Capture the cell that displays the provided text and extract its [x, y] central coordinate. 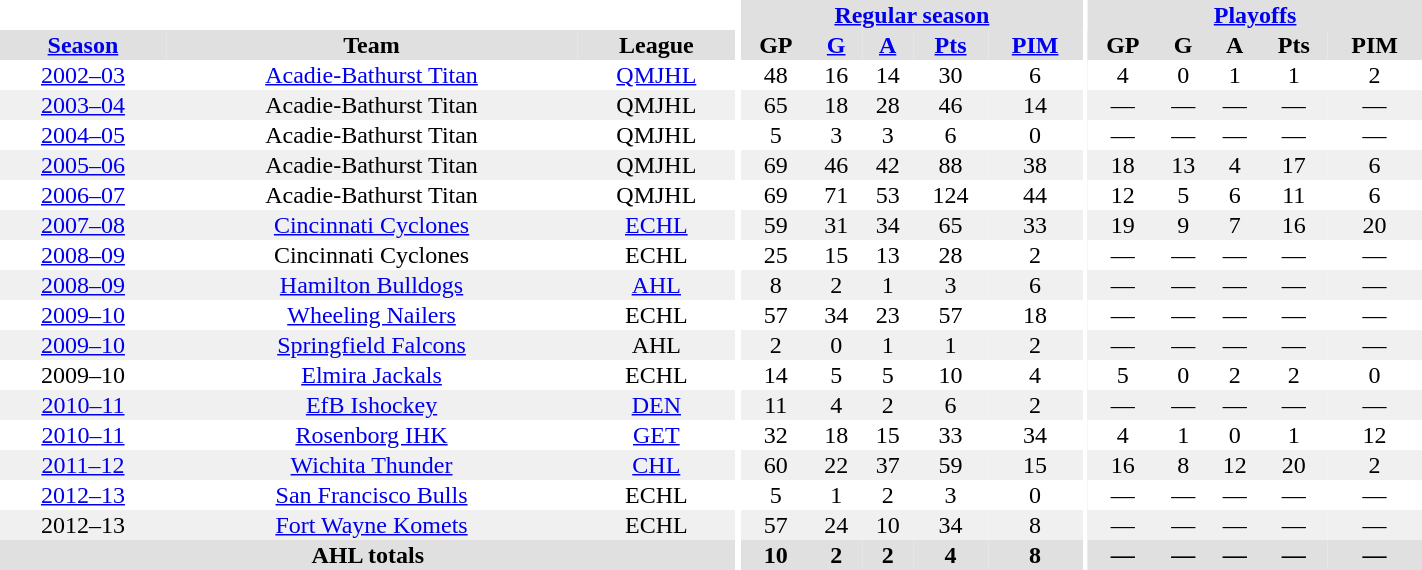
30 [950, 75]
60 [776, 465]
Season [83, 45]
2004–05 [83, 135]
AHL totals [368, 555]
19 [1122, 225]
31 [836, 225]
53 [888, 195]
23 [888, 315]
2011–12 [83, 465]
Team [372, 45]
Elmira Jackals [372, 375]
GET [656, 435]
Wheeling Nailers [372, 315]
CHL [656, 465]
Playoffs [1255, 15]
38 [1036, 165]
71 [836, 195]
48 [776, 75]
25 [776, 255]
Rosenborg IHK [372, 435]
2005–06 [83, 165]
42 [888, 165]
Wichita Thunder [372, 465]
22 [836, 465]
32 [776, 435]
9 [1182, 225]
24 [836, 525]
League [656, 45]
Fort Wayne Komets [372, 525]
Springfield Falcons [372, 345]
44 [1036, 195]
EfB Ishockey [372, 405]
2002–03 [83, 75]
17 [1294, 165]
San Francisco Bulls [372, 495]
2003–04 [83, 105]
Hamilton Bulldogs [372, 285]
2006–07 [83, 195]
37 [888, 465]
2007–08 [83, 225]
124 [950, 195]
Regular season [912, 15]
88 [950, 165]
7 [1234, 225]
DEN [656, 405]
